Extract the [x, y] coordinate from the center of the cell holding the provided text.  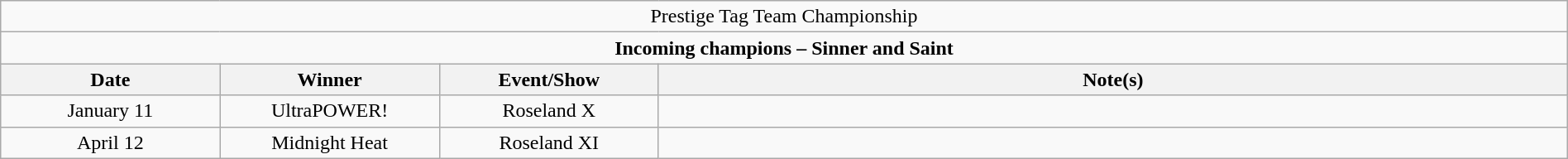
Event/Show [549, 79]
Roseland X [549, 111]
Incoming champions – Sinner and Saint [784, 48]
April 12 [111, 142]
Midnight Heat [329, 142]
Roseland XI [549, 142]
Winner [329, 79]
UltraPOWER! [329, 111]
Note(s) [1113, 79]
January 11 [111, 111]
Prestige Tag Team Championship [784, 17]
Date [111, 79]
